Identify which cell holds the provided text, then report its [X, Y] central coordinate. 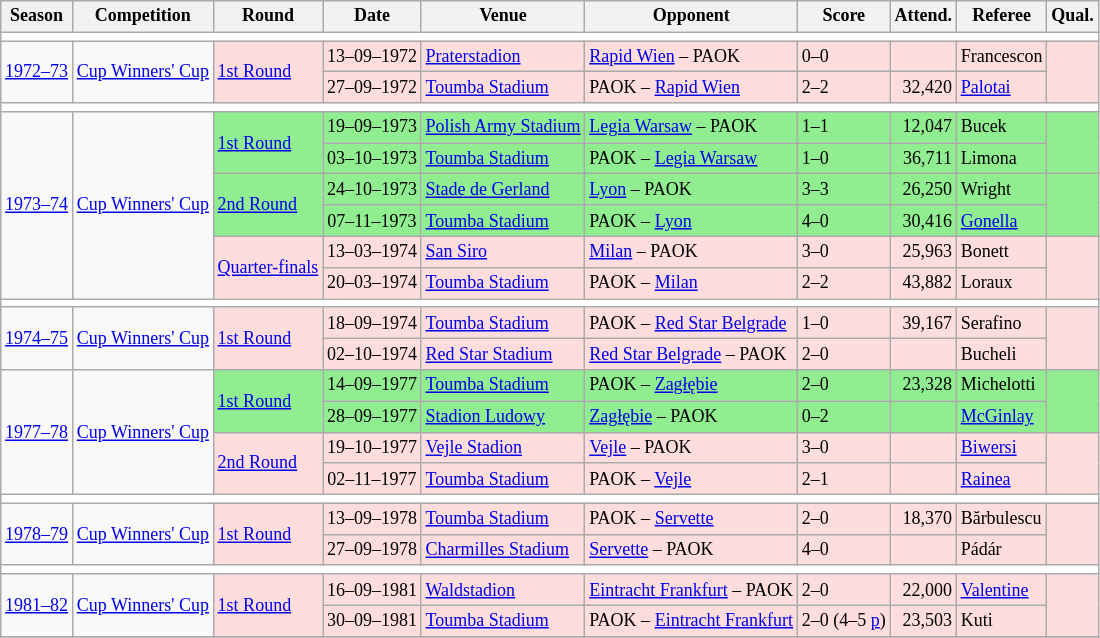
Red Star Belgrade – PAOK [692, 354]
3–3 [844, 190]
PAOK – Milan [692, 282]
19–10–1977 [372, 448]
Rapid Wien – PAOK [692, 56]
2–1 [844, 478]
Vejle Stadion [503, 448]
Vejle – PAOK [692, 448]
1974–75 [37, 338]
Milan – PAOK [692, 252]
Bucheli [1002, 354]
30,416 [923, 220]
36,711 [923, 158]
0–0 [844, 56]
PAOK – Eintracht Frankfurt [692, 620]
Quarter-finals [268, 267]
1973–74 [37, 206]
Gonella [1002, 220]
27–09–1972 [372, 88]
1981–82 [37, 605]
Palotai [1002, 88]
1–1 [844, 128]
03–10–1973 [372, 158]
Charmilles Stadium [503, 550]
Bărbulescu [1002, 518]
Pádár [1002, 550]
Polish Army Stadium [503, 128]
32,420 [923, 88]
PAOK – Vejle [692, 478]
Attend. [923, 16]
13–03–1974 [372, 252]
Servette – PAOK [692, 550]
2–0 (4–5 p) [844, 620]
Lyon – PAOK [692, 190]
PAOK – Lyon [692, 220]
14–09–1977 [372, 386]
Bucek [1002, 128]
13–09–1978 [372, 518]
Valentine [1002, 590]
16–09–1981 [372, 590]
43,882 [923, 282]
PAOK – Servette [692, 518]
1978–79 [37, 534]
02–10–1974 [372, 354]
Stade de Gerland [503, 190]
Bonett [1002, 252]
Wright [1002, 190]
PAOK – Red Star Belgrade [692, 322]
PAOK – Zagłębie [692, 386]
PAOK – Legia Warsaw [692, 158]
San Siro [503, 252]
0–2 [844, 416]
Qual. [1072, 16]
1977–78 [37, 432]
Limona [1002, 158]
Praterstadion [503, 56]
30–09–1981 [372, 620]
23,503 [923, 620]
Serafino [1002, 322]
13–09–1972 [372, 56]
Rainea [1002, 478]
39,167 [923, 322]
02–11–1977 [372, 478]
Competition [142, 16]
26,250 [923, 190]
Score [844, 16]
22,000 [923, 590]
23,328 [923, 386]
Red Star Stadium [503, 354]
Opponent [692, 16]
Biwersi [1002, 448]
27–09–1978 [372, 550]
19–09–1973 [372, 128]
Venue [503, 16]
Eintracht Frankfurt – PAOK [692, 590]
Waldstadion [503, 590]
24–10–1973 [372, 190]
Loraux [1002, 282]
Round [268, 16]
Legia Warsaw – PAOK [692, 128]
25,963 [923, 252]
McGinlay [1002, 416]
Michelotti [1002, 386]
20–03–1974 [372, 282]
1972–73 [37, 72]
12,047 [923, 128]
Season [37, 16]
18–09–1974 [372, 322]
Zagłębie – PAOK [692, 416]
Kuti [1002, 620]
07–11–1973 [372, 220]
Francescon [1002, 56]
PAOK – Rapid Wien [692, 88]
Stadion Ludowy [503, 416]
Referee [1002, 16]
18,370 [923, 518]
Date [372, 16]
28–09–1977 [372, 416]
